Scan for the cell matching the given text and deliver its [X, Y] coordinate at center. 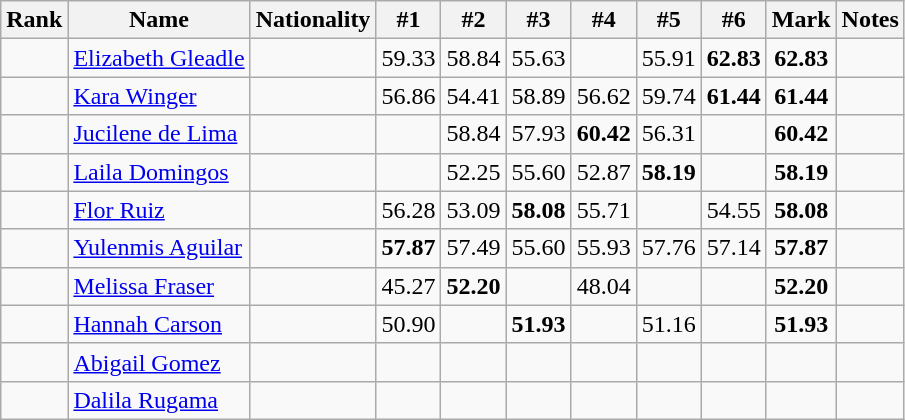
Abigail Gomez [159, 362]
Dalila Rugama [159, 400]
Nationality [313, 20]
56.28 [408, 210]
55.71 [604, 210]
59.74 [668, 96]
#2 [474, 20]
Elizabeth Gleadle [159, 58]
#1 [408, 20]
#4 [604, 20]
Rank [34, 20]
55.91 [668, 58]
45.27 [408, 286]
51.16 [668, 324]
Jucilene de Lima [159, 134]
53.09 [474, 210]
58.89 [538, 96]
57.76 [668, 248]
56.62 [604, 96]
56.86 [408, 96]
50.90 [408, 324]
Kara Winger [159, 96]
Hannah Carson [159, 324]
55.63 [538, 58]
Flor Ruiz [159, 210]
57.14 [734, 248]
Notes [870, 20]
Name [159, 20]
Laila Domingos [159, 172]
#3 [538, 20]
Melissa Fraser [159, 286]
Mark [801, 20]
Yulenmis Aguilar [159, 248]
52.25 [474, 172]
57.93 [538, 134]
56.31 [668, 134]
54.41 [474, 96]
#5 [668, 20]
55.93 [604, 248]
54.55 [734, 210]
59.33 [408, 58]
48.04 [604, 286]
57.49 [474, 248]
52.87 [604, 172]
#6 [734, 20]
